Determine the [X, Y] coordinate at the center of the cell enclosing the given text.  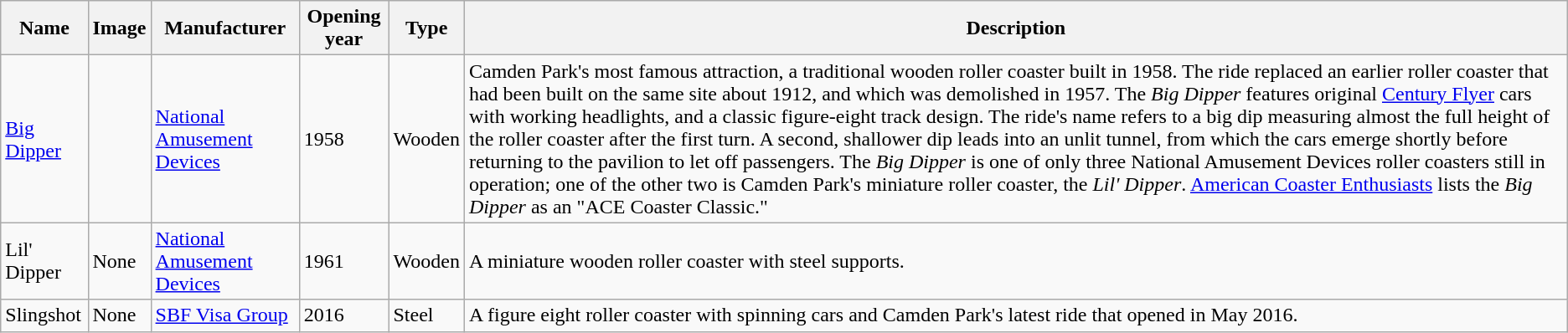
2016 [343, 315]
Manufacturer [224, 28]
Big Dipper [44, 139]
SBF Visa Group [224, 315]
Slingshot [44, 315]
A figure eight roller coaster with spinning cars and Camden Park's latest ride that opened in May 2016. [1015, 315]
Description [1015, 28]
Name [44, 28]
Image [119, 28]
Lil' Dipper [44, 261]
1961 [343, 261]
Steel [426, 315]
Type [426, 28]
1958 [343, 139]
Opening year [343, 28]
A miniature wooden roller coaster with steel supports. [1015, 261]
